Search for the cell housing the specified text and yield its (X, Y) center coordinate. 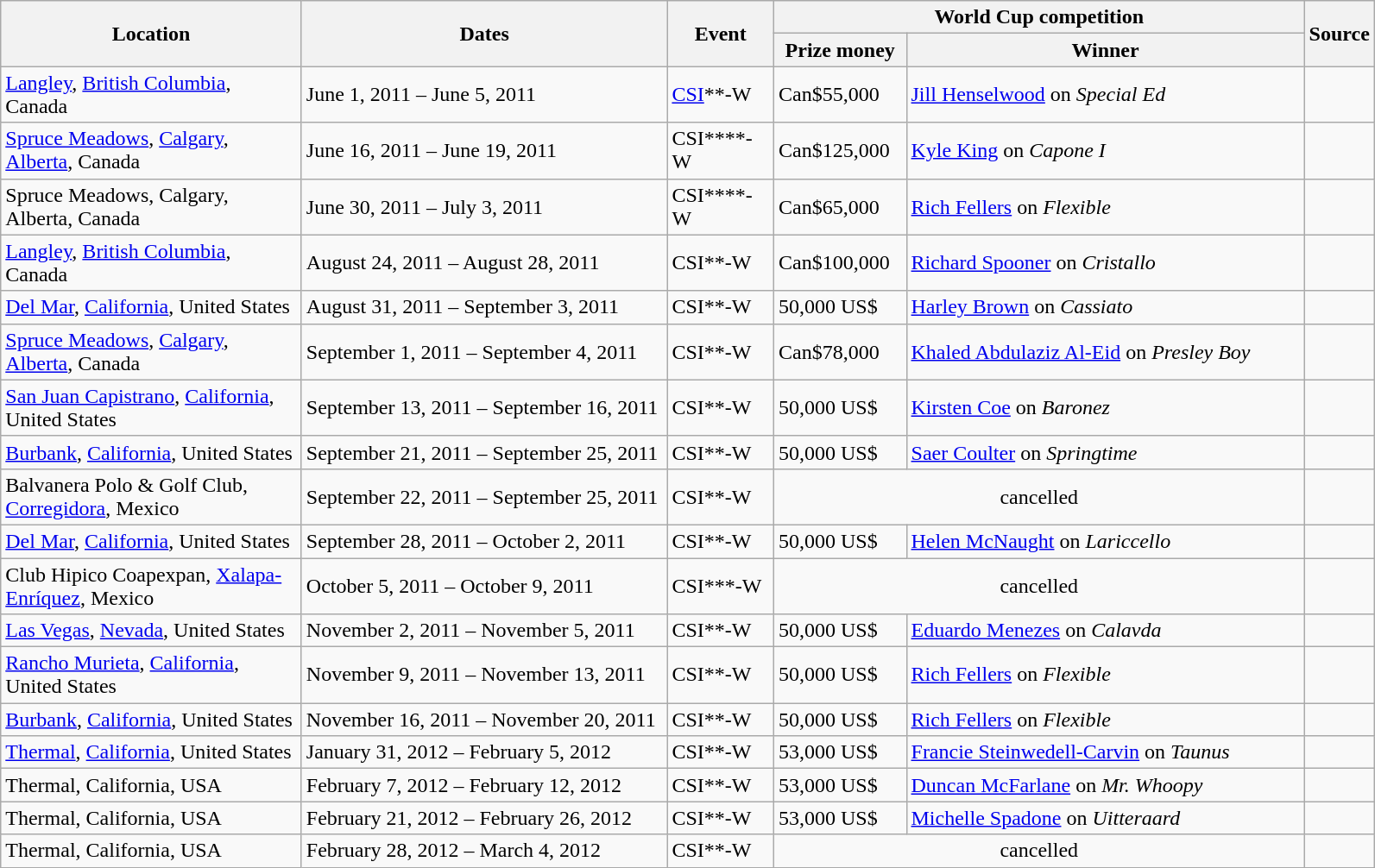
Dates (484, 34)
February 7, 2012 – February 12, 2012 (484, 785)
Eduardo Menezes on Calavda (1105, 631)
Thermal, California, United States (152, 752)
June 16, 2011 – June 19, 2011 (484, 150)
Can$78,000 (840, 352)
February 28, 2012 – March 4, 2012 (484, 851)
June 1, 2011 – June 5, 2011 (484, 95)
October 5, 2011 – October 9, 2011 (484, 585)
June 30, 2011 – July 3, 2011 (484, 207)
September 22, 2011 – September 25, 2011 (484, 497)
San Juan Capistrano, California, United States (152, 407)
Saer Coulter on Springtime (1105, 452)
Club Hipico Coapexpan, Xalapa-Enríquez, Mexico (152, 585)
Richard Spooner on Cristallo (1105, 262)
Source (1340, 34)
February 21, 2012 – February 26, 2012 (484, 818)
August 31, 2011 – September 3, 2011 (484, 307)
November 2, 2011 – November 5, 2011 (484, 631)
Kirsten Coe on Baronez (1105, 407)
September 13, 2011 – September 16, 2011 (484, 407)
Francie Steinwedell-Carvin on Taunus (1105, 752)
November 16, 2011 – November 20, 2011 (484, 720)
Michelle Spadone on Uitteraard (1105, 818)
Can$125,000 (840, 150)
Balvanera Polo & Golf Club, Corregidora, Mexico (152, 497)
August 24, 2011 – August 28, 2011 (484, 262)
Event (721, 34)
Helen McNaught on Lariccello (1105, 541)
Harley Brown on Cassiato (1105, 307)
January 31, 2012 – February 5, 2012 (484, 752)
Prize money (840, 50)
Can$55,000 (840, 95)
World Cup competition (1039, 17)
Las Vegas, Nevada, United States (152, 631)
September 1, 2011 – September 4, 2011 (484, 352)
Khaled Abdulaziz Al-Eid on Presley Boy (1105, 352)
September 21, 2011 – September 25, 2011 (484, 452)
Can$65,000 (840, 207)
Location (152, 34)
Winner (1105, 50)
Rancho Murieta, California, United States (152, 675)
Can$100,000 (840, 262)
November 9, 2011 – November 13, 2011 (484, 675)
Jill Henselwood on Special Ed (1105, 95)
Kyle King on Capone I (1105, 150)
Duncan McFarlane on Mr. Whoopy (1105, 785)
CSI***-W (721, 585)
September 28, 2011 – October 2, 2011 (484, 541)
